For the text-containing cell, return its midpoint in (X, Y) coordinate format. 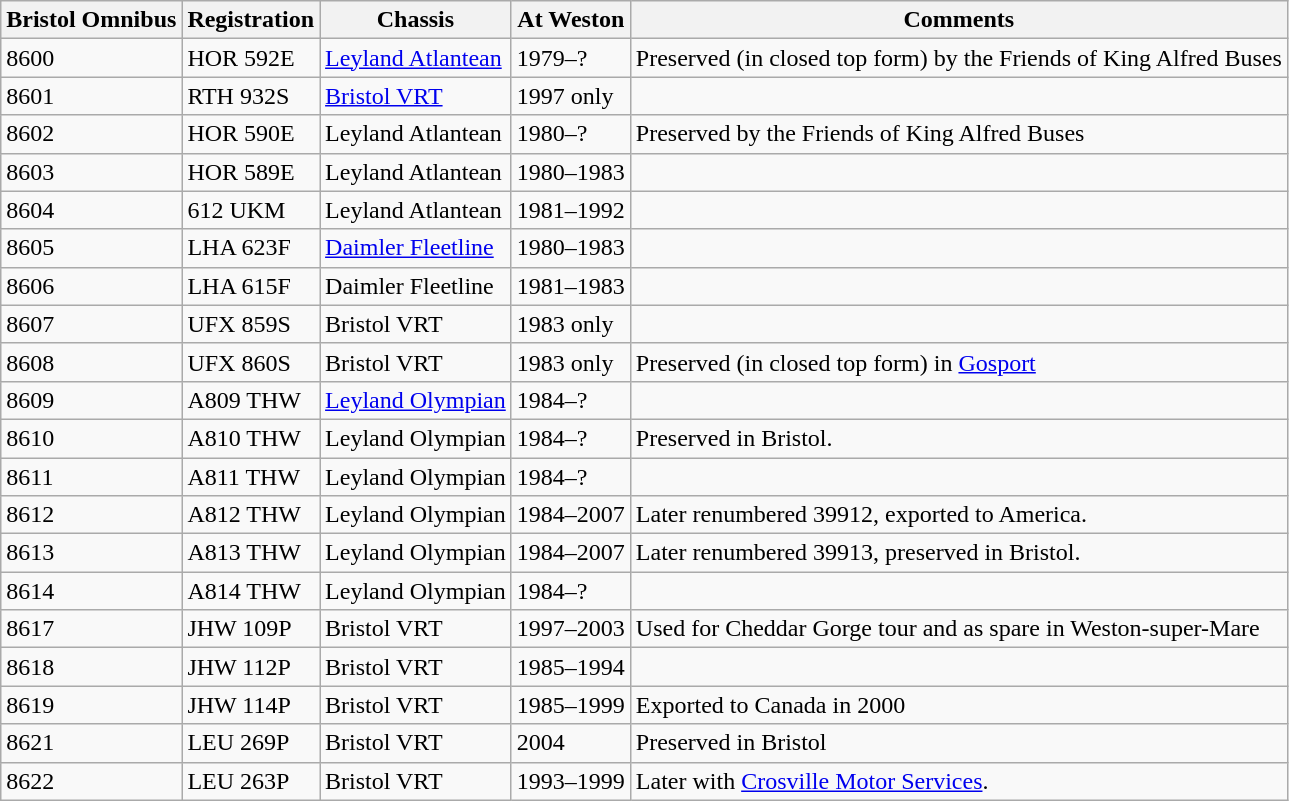
8613 (92, 553)
JHW 114P (251, 705)
UFX 859S (251, 324)
8622 (92, 781)
A811 THW (251, 477)
8619 (92, 705)
8601 (92, 96)
8608 (92, 362)
Bristol Omnibus (92, 20)
RTH 932S (251, 96)
1997–2003 (570, 629)
Preserved (in closed top form) in Gosport (958, 362)
A809 THW (251, 400)
1985–1994 (570, 667)
LHA 623F (251, 248)
Used for Cheddar Gorge tour and as spare in Weston-super-Mare (958, 629)
Comments (958, 20)
8612 (92, 515)
Preserved (in closed top form) by the Friends of King Alfred Buses (958, 58)
HOR 590E (251, 134)
1993–1999 (570, 781)
Chassis (416, 20)
Preserved in Bristol (958, 743)
8610 (92, 438)
1997 only (570, 96)
2004 (570, 743)
LEU 269P (251, 743)
8604 (92, 210)
A813 THW (251, 553)
LEU 263P (251, 781)
1980–? (570, 134)
JHW 109P (251, 629)
8600 (92, 58)
At Weston (570, 20)
JHW 112P (251, 667)
612 UKM (251, 210)
8605 (92, 248)
A810 THW (251, 438)
HOR 592E (251, 58)
8621 (92, 743)
Preserved in Bristol. (958, 438)
Exported to Canada in 2000 (958, 705)
1979–? (570, 58)
Preserved by the Friends of King Alfred Buses (958, 134)
8611 (92, 477)
A812 THW (251, 515)
UFX 860S (251, 362)
A814 THW (251, 591)
8617 (92, 629)
LHA 615F (251, 286)
1985–1999 (570, 705)
Later with Crosville Motor Services. (958, 781)
Registration (251, 20)
8614 (92, 591)
1981–1992 (570, 210)
Later renumbered 39912, exported to America. (958, 515)
8603 (92, 172)
8618 (92, 667)
HOR 589E (251, 172)
8609 (92, 400)
8602 (92, 134)
1981–1983 (570, 286)
8607 (92, 324)
Later renumbered 39913, preserved in Bristol. (958, 553)
8606 (92, 286)
